Determine the (x, y) coordinate at the center of the cell enclosing the given text.  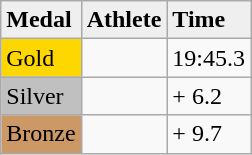
Bronze (41, 134)
19:45.3 (209, 58)
+ 9.7 (209, 134)
Time (209, 20)
Silver (41, 96)
Medal (41, 20)
Athlete (124, 20)
Gold (41, 58)
+ 6.2 (209, 96)
